Search for the cell housing the specified text and yield its [x, y] center coordinate. 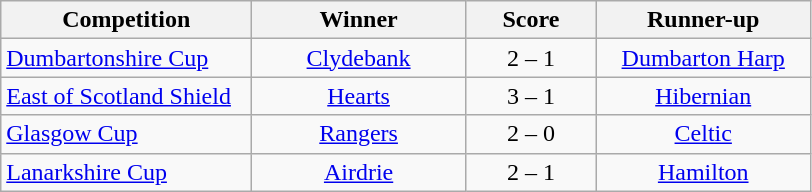
Score [530, 20]
Dumbarton Harp [703, 58]
Winner [359, 20]
Hamilton [703, 172]
Lanarkshire Cup [126, 172]
East of Scotland Shield [126, 96]
3 – 1 [530, 96]
Celtic [703, 134]
Dumbartonshire Cup [126, 58]
Competition [126, 20]
Airdrie [359, 172]
Hibernian [703, 96]
Rangers [359, 134]
Runner-up [703, 20]
2 – 0 [530, 134]
Hearts [359, 96]
Clydebank [359, 58]
Glasgow Cup [126, 134]
